Extract the (X, Y) coordinate from the center of the cell holding the provided text.  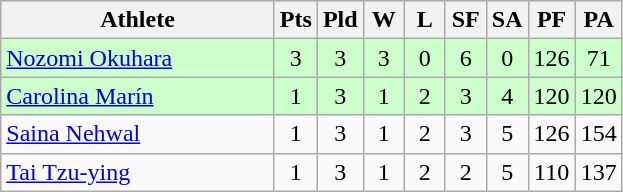
4 (507, 96)
W (384, 20)
SF (466, 20)
Carolina Marín (138, 96)
Pld (340, 20)
Nozomi Okuhara (138, 58)
Pts (296, 20)
Tai Tzu-ying (138, 172)
L (424, 20)
PA (598, 20)
Saina Nehwal (138, 134)
154 (598, 134)
6 (466, 58)
SA (507, 20)
137 (598, 172)
71 (598, 58)
110 (552, 172)
PF (552, 20)
Athlete (138, 20)
